Determine the (x, y) coordinate at the center of the cell enclosing the given text.  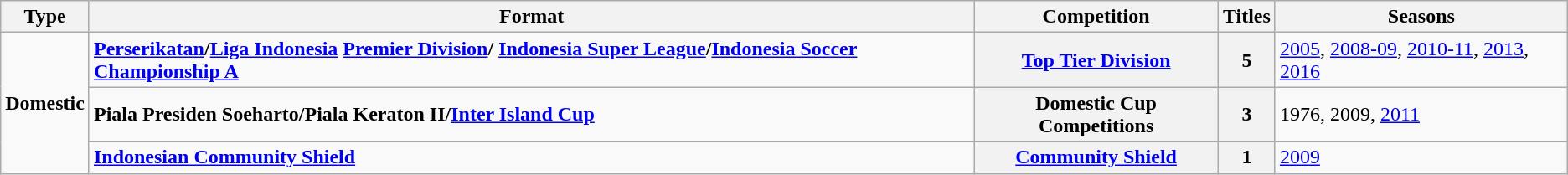
1 (1246, 157)
5 (1246, 60)
Piala Presiden Soeharto/Piala Keraton II/Inter Island Cup (531, 114)
1976, 2009, 2011 (1421, 114)
3 (1246, 114)
Perserikatan/Liga Indonesia Premier Division/ Indonesia Super League/Indonesia Soccer Championship A (531, 60)
Type (45, 17)
Format (531, 17)
Titles (1246, 17)
Competition (1096, 17)
Indonesian Community Shield (531, 157)
Seasons (1421, 17)
Domestic Cup Competitions (1096, 114)
2005, 2008-09, 2010-11, 2013, 2016 (1421, 60)
Domestic (45, 103)
Top Tier Division (1096, 60)
Community Shield (1096, 157)
2009 (1421, 157)
